Scan for the cell matching the given text and deliver its [X, Y] coordinate at center. 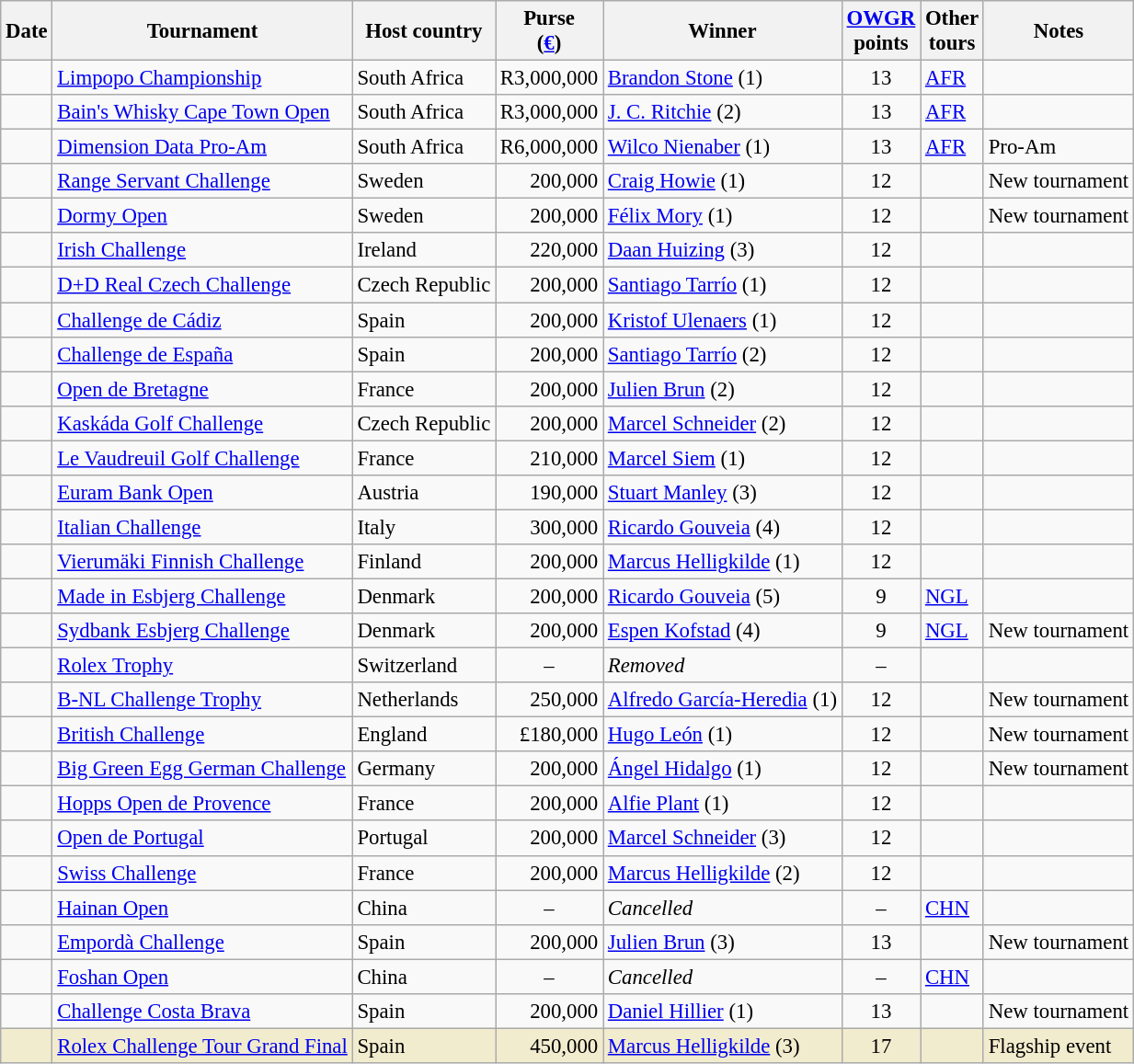
Pro-Am [1058, 147]
Rolex Challenge Tour Grand Final [202, 1046]
Alfie Plant (1) [723, 804]
300,000 [550, 527]
Marcel Schneider (3) [723, 839]
British Challenge [202, 735]
Open de Portugal [202, 839]
Challenge de España [202, 354]
Austria [423, 493]
Notes [1058, 31]
Marcel Schneider (2) [723, 423]
210,000 [550, 458]
D+D Real Czech Challenge [202, 285]
OWGRpoints [881, 31]
Marcel Siem (1) [723, 458]
Santiago Tarrío (1) [723, 285]
Stuart Manley (3) [723, 493]
17 [881, 1046]
Euram Bank Open [202, 493]
Dormy Open [202, 216]
Rolex Trophy [202, 666]
Marcus Helligkilde (3) [723, 1046]
220,000 [550, 251]
Bain's Whisky Cape Town Open [202, 112]
Made in Esbjerg Challenge [202, 596]
Challenge Costa Brava [202, 1012]
Host country [423, 31]
Ireland [423, 251]
Italy [423, 527]
Hugo León (1) [723, 735]
Vierumäki Finnish Challenge [202, 562]
Daniel Hillier (1) [723, 1012]
Marcus Helligkilde (2) [723, 873]
£180,000 [550, 735]
Alfredo García-Heredia (1) [723, 700]
Hopps Open de Provence [202, 804]
B-NL Challenge Trophy [202, 700]
Marcus Helligkilde (1) [723, 562]
Netherlands [423, 700]
Craig Howie (1) [723, 181]
Hainan Open [202, 908]
Félix Mory (1) [723, 216]
Le Vaudreuil Golf Challenge [202, 458]
Italian Challenge [202, 527]
Santiago Tarrío (2) [723, 354]
Germany [423, 769]
Ricardo Gouveia (4) [723, 527]
Big Green Egg German Challenge [202, 769]
Ángel Hidalgo (1) [723, 769]
450,000 [550, 1046]
J. C. Ritchie (2) [723, 112]
Limpopo Championship [202, 78]
Flagship event [1058, 1046]
190,000 [550, 493]
Finland [423, 562]
Range Servant Challenge [202, 181]
Brandon Stone (1) [723, 78]
Removed [723, 666]
Swiss Challenge [202, 873]
Foshan Open [202, 977]
Challenge de Cádiz [202, 320]
Irish Challenge [202, 251]
Tournament [202, 31]
Daan Huizing (3) [723, 251]
Portugal [423, 839]
Kristof Ulenaers (1) [723, 320]
Switzerland [423, 666]
Julien Brun (2) [723, 389]
Wilco Nienaber (1) [723, 147]
England [423, 735]
R6,000,000 [550, 147]
Purse(€) [550, 31]
Kaskáda Golf Challenge [202, 423]
250,000 [550, 700]
Dimension Data Pro-Am [202, 147]
Empordà Challenge [202, 942]
Julien Brun (3) [723, 942]
Open de Bretagne [202, 389]
Sydbank Esbjerg Challenge [202, 631]
Othertours [953, 31]
Date [27, 31]
Espen Kofstad (4) [723, 631]
Ricardo Gouveia (5) [723, 596]
Winner [723, 31]
